Identify which cell holds the provided text, then report its (x, y) central coordinate. 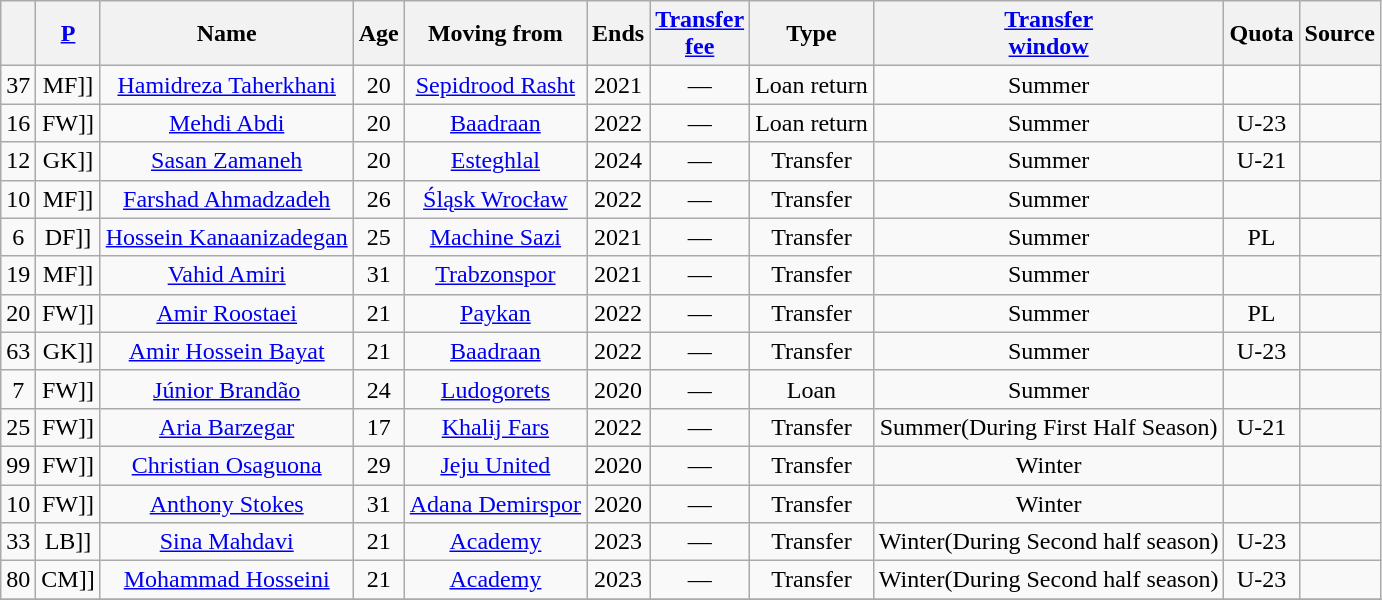
Ludogorets (495, 389)
Amir Hossein Bayat (226, 351)
Aria Barzegar (226, 427)
Paykan (495, 313)
Amir Roostaei (226, 313)
Śląsk Wrocław (495, 199)
DF]] (68, 237)
Transferwindow (1048, 34)
Jeju United (495, 465)
Sepidrood Rasht (495, 85)
63 (18, 351)
Name (226, 34)
Sina Mahdavi (226, 542)
Quota (1262, 34)
Hossein Kanaanizadegan (226, 237)
CM]] (68, 580)
Vahid Amiri (226, 275)
Anthony Stokes (226, 503)
Farshad Ahmadzadeh (226, 199)
Adana Demirspor (495, 503)
16 (18, 123)
Ends (618, 34)
26 (378, 199)
Mohammad Hosseini (226, 580)
12 (18, 161)
6 (18, 237)
Christian Osaguona (226, 465)
19 (18, 275)
Summer(During First Half Season) (1048, 427)
Júnior Brandão (226, 389)
7 (18, 389)
Type (812, 34)
Source (1340, 34)
Transferfee (700, 34)
Mehdi Abdi (226, 123)
Age (378, 34)
Esteghlal (495, 161)
Hamidreza Taherkhani (226, 85)
Moving from (495, 34)
Loan (812, 389)
2024 (618, 161)
Sasan Zamaneh (226, 161)
37 (18, 85)
80 (18, 580)
29 (378, 465)
24 (378, 389)
33 (18, 542)
LB]] (68, 542)
Khalij Fars (495, 427)
99 (18, 465)
17 (378, 427)
Trabzonspor (495, 275)
Machine Sazi (495, 237)
P (68, 34)
